Find where the given text appears and provide that cell's center as [x, y] coordinate. 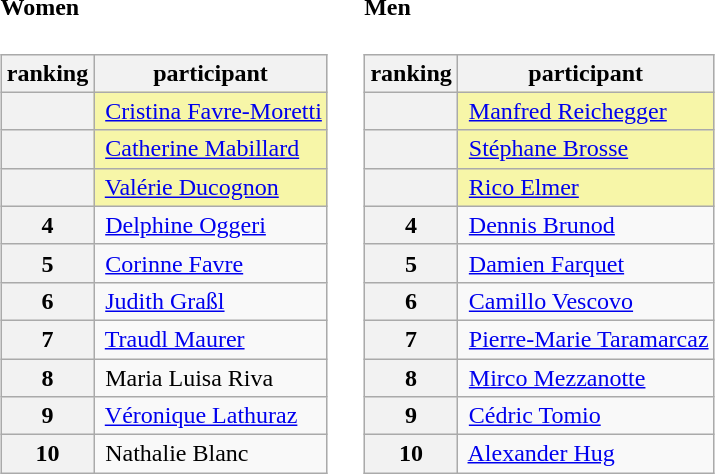
Manfred Reichegger [586, 111]
Maria Luisa Riva [211, 378]
Valérie Ducognon [211, 187]
Corinne Favre [211, 263]
Cristina Favre-Moretti [211, 111]
Stéphane Brosse [586, 149]
Traudl Maurer [211, 339]
Alexander Hug [586, 454]
Catherine Mabillard [211, 149]
Cédric Tomio [586, 416]
Rico Elmer [586, 187]
Camillo Vescovo [586, 301]
Véronique Lathuraz [211, 416]
Pierre-Marie Taramarcaz [586, 339]
Dennis Brunod [586, 225]
Delphine Oggeri [211, 225]
Nathalie Blanc [211, 454]
Damien Farquet [586, 263]
Judith Graßl [211, 301]
Mirco Mezzanotte [586, 378]
